Return the (X, Y) coordinate for the center point of the cell that contains the specified text.  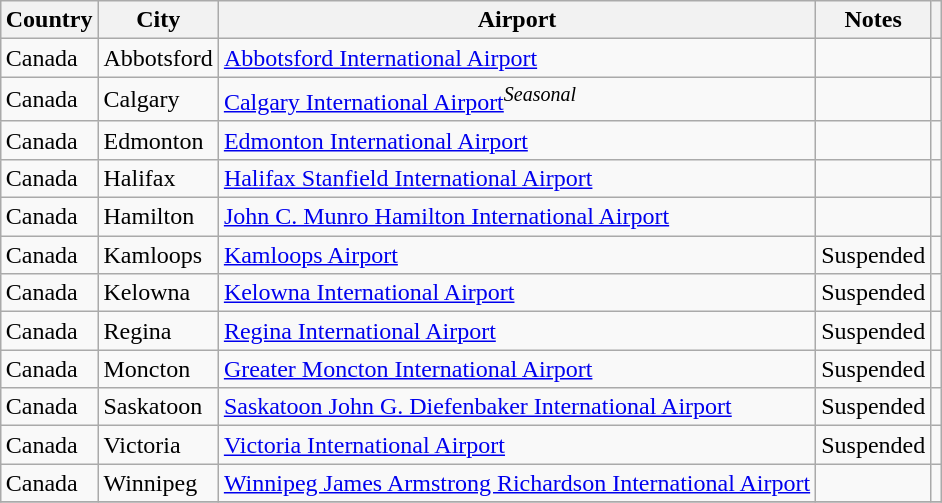
Winnipeg James Armstrong Richardson International Airport (516, 483)
Calgary International AirportSeasonal (516, 100)
Halifax (158, 178)
Kamloops Airport (516, 255)
Greater Moncton International Airport (516, 369)
Winnipeg (158, 483)
Country (49, 20)
Abbotsford International Airport (516, 58)
Moncton (158, 369)
Edmonton International Airport (516, 140)
Hamilton (158, 217)
Calgary (158, 100)
Notes (874, 20)
Kelowna International Airport (516, 293)
Victoria International Airport (516, 445)
Kamloops (158, 255)
Saskatoon (158, 407)
Regina International Airport (516, 331)
City (158, 20)
John C. Munro Hamilton International Airport (516, 217)
Abbotsford (158, 58)
Victoria (158, 445)
Regina (158, 331)
Halifax Stanfield International Airport (516, 178)
Kelowna (158, 293)
Saskatoon John G. Diefenbaker International Airport (516, 407)
Edmonton (158, 140)
Airport (516, 20)
